Return (x, y) of the center of cell containing provided text 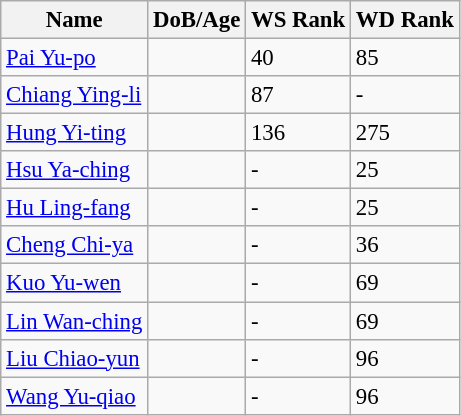
Lin Wan-ching (74, 321)
Hsu Ya-ching (74, 170)
40 (298, 58)
Wang Yu-qiao (74, 396)
275 (406, 133)
Liu Chiao-yun (74, 358)
Cheng Chi-ya (74, 245)
36 (406, 245)
Chiang Ying-li (74, 95)
Hung Yi-ting (74, 133)
DoB/Age (197, 20)
85 (406, 58)
WD Rank (406, 20)
WS Rank (298, 20)
Kuo Yu-wen (74, 283)
Pai Yu-po (74, 58)
87 (298, 95)
Hu Ling-fang (74, 208)
Name (74, 20)
136 (298, 133)
